Identify which cell holds the provided text, then report its (X, Y) central coordinate. 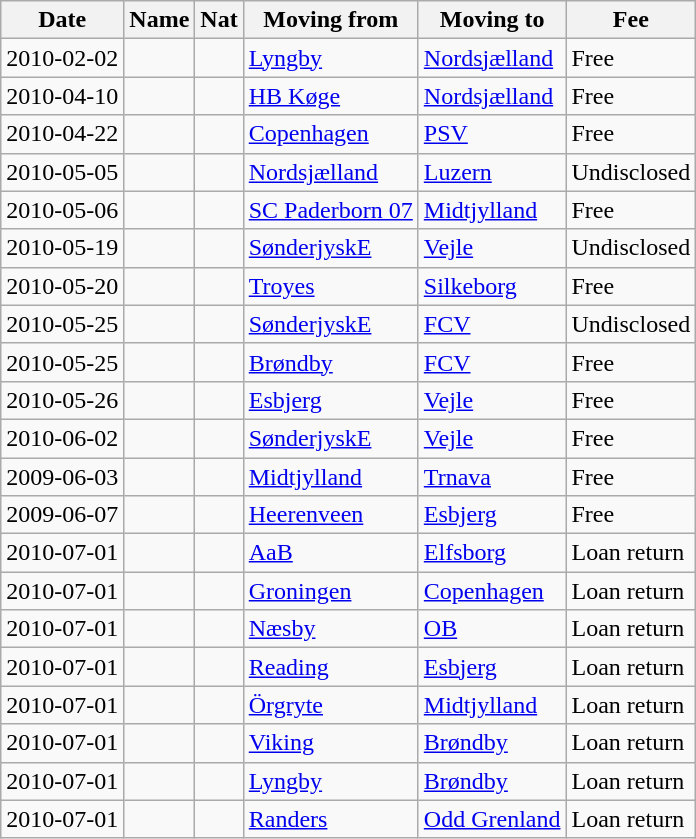
Trnava (492, 477)
2009-06-07 (62, 515)
PSV (492, 134)
Moving from (330, 20)
2010-04-22 (62, 134)
2010-06-02 (62, 438)
Elfsborg (492, 553)
2010-05-06 (62, 210)
Silkeborg (492, 286)
Moving to (492, 20)
SC Paderborn 07 (330, 210)
Næsby (330, 629)
2009-06-03 (62, 477)
Nat (219, 20)
2010-05-19 (62, 248)
HB Køge (330, 96)
2010-02-02 (62, 58)
2010-04-10 (62, 96)
Heerenveen (330, 515)
Odd Grenland (492, 819)
Date (62, 20)
Name (160, 20)
Groningen (330, 591)
Örgryte (330, 705)
Randers (330, 819)
AaB (330, 553)
2010-05-20 (62, 286)
Fee (631, 20)
Reading (330, 667)
Luzern (492, 172)
Viking (330, 743)
OB (492, 629)
2010-05-26 (62, 400)
Troyes (330, 286)
2010-05-05 (62, 172)
